Scan for the cell matching the given text and deliver its (x, y) coordinate at center. 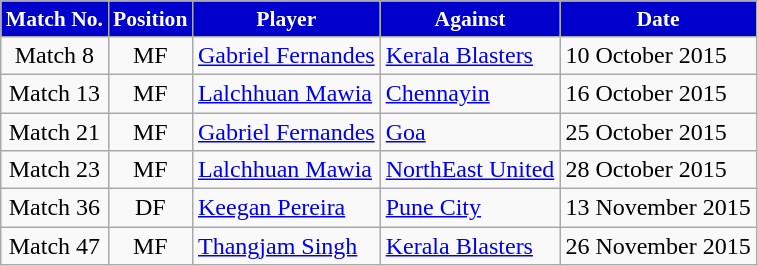
Match 36 (54, 208)
Match 23 (54, 170)
25 October 2015 (658, 131)
16 October 2015 (658, 93)
28 October 2015 (658, 170)
Pune City (470, 208)
Goa (470, 131)
DF (150, 208)
Position (150, 19)
13 November 2015 (658, 208)
Against (470, 19)
Keegan Pereira (286, 208)
26 November 2015 (658, 246)
Match No. (54, 19)
Chennayin (470, 93)
Match 13 (54, 93)
Thangjam Singh (286, 246)
Match 21 (54, 131)
NorthEast United (470, 170)
10 October 2015 (658, 55)
Date (658, 19)
Player (286, 19)
Match 47 (54, 246)
Match 8 (54, 55)
